Capture the cell that displays the provided text and extract its [X, Y] central coordinate. 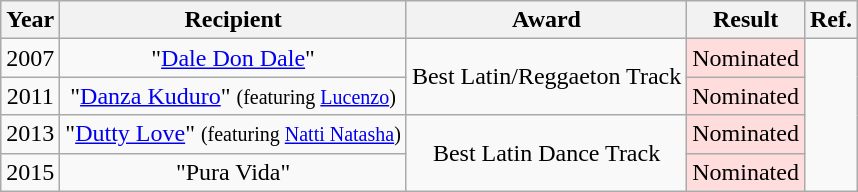
Year [30, 20]
"Dutty Love" (featuring Natti Natasha) [234, 134]
Ref. [830, 20]
2013 [30, 134]
"Pura Vida" [234, 172]
Award [546, 20]
Best Latin Dance Track [546, 153]
"Danza Kuduro" (featuring Lucenzo) [234, 96]
Best Latin/Reggaeton Track [546, 77]
Result [746, 20]
2011 [30, 96]
"Dale Don Dale" [234, 58]
2015 [30, 172]
2007 [30, 58]
Recipient [234, 20]
